Locate the cell with the specified text and output its [X, Y] center coordinate. 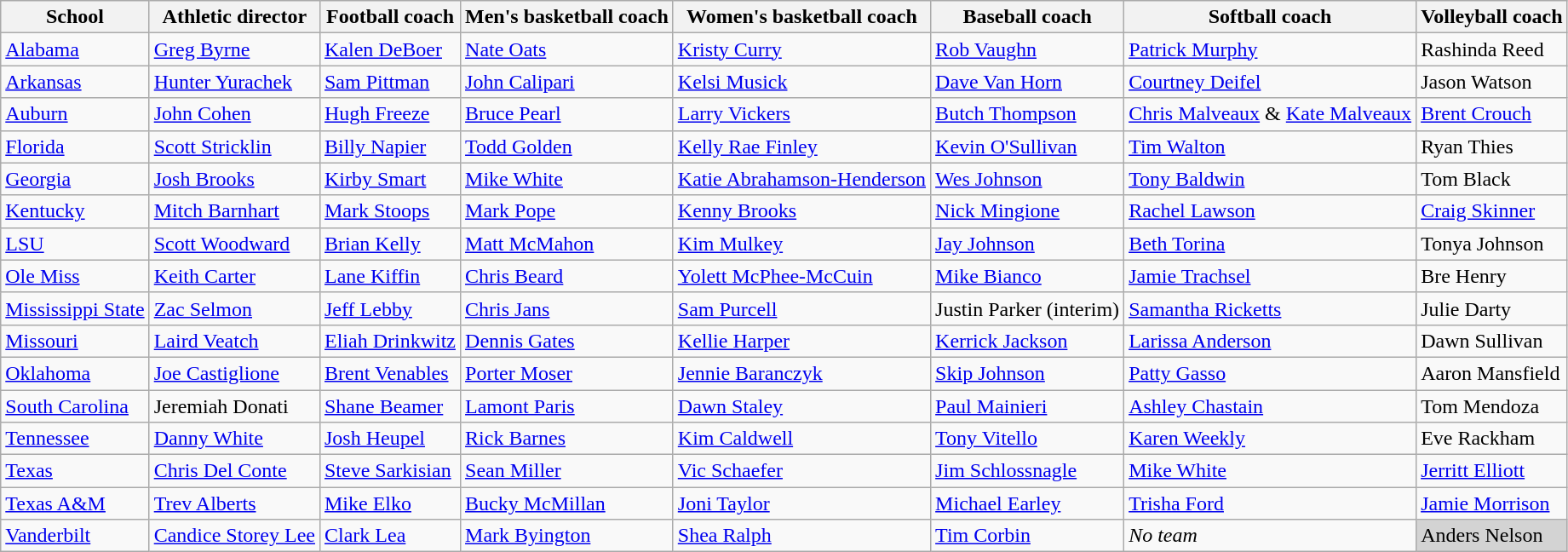
Josh Brooks [234, 179]
Mitch Barnhart [234, 211]
Billy Napier [390, 147]
Texas A&M [75, 503]
Men's basketball coach [567, 17]
Todd Golden [567, 147]
Baseball coach [1027, 17]
Tonya Johnson [1492, 244]
Lamont Paris [567, 406]
Kellie Harper [801, 341]
Hugh Freeze [390, 114]
Patty Gasso [1271, 373]
John Cohen [234, 114]
Tim Walton [1271, 147]
Georgia [75, 179]
School [75, 17]
Danny White [234, 439]
Dawn Sullivan [1492, 341]
Kim Mulkey [801, 244]
Vic Schaefer [801, 471]
Steve Sarkisian [390, 471]
Auburn [75, 114]
Tom Mendoza [1492, 406]
Kalen DeBoer [390, 49]
Jamie Morrison [1492, 503]
Tennessee [75, 439]
Courtney Deifel [1271, 82]
Butch Thompson [1027, 114]
No team [1271, 536]
Scott Woodward [234, 244]
Clark Lea [390, 536]
Katie Abrahamson-Henderson [801, 179]
Missouri [75, 341]
Brent Venables [390, 373]
Tony Vitello [1027, 439]
Joni Taylor [801, 503]
Alabama [75, 49]
Laird Veatch [234, 341]
Sam Purcell [801, 308]
Tony Baldwin [1271, 179]
Vanderbilt [75, 536]
Jennie Baranczyk [801, 373]
Texas [75, 471]
Michael Earley [1027, 503]
Mark Stoops [390, 211]
Kristy Curry [801, 49]
Scott Stricklin [234, 147]
Chris Jans [567, 308]
Dawn Staley [801, 406]
Rob Vaughn [1027, 49]
Kim Caldwell [801, 439]
Jason Watson [1492, 82]
Nick Mingione [1027, 211]
Brent Crouch [1492, 114]
Kirby Smart [390, 179]
Kelly Rae Finley [801, 147]
Mark Byington [567, 536]
Jamie Trachsel [1271, 276]
Karen Weekly [1271, 439]
Greg Byrne [234, 49]
Bucky McMillan [567, 503]
Kelsi Musick [801, 82]
Yolett McPhee-McCuin [801, 276]
Larissa Anderson [1271, 341]
Paul Mainieri [1027, 406]
LSU [75, 244]
Lane Kiffin [390, 276]
Wes Johnson [1027, 179]
Craig Skinner [1492, 211]
Ole Miss [75, 276]
Brian Kelly [390, 244]
Tim Corbin [1027, 536]
Kentucky [75, 211]
Florida [75, 147]
Trev Alberts [234, 503]
Ryan Thies [1492, 147]
Matt McMahon [567, 244]
Bruce Pearl [567, 114]
Dave Van Horn [1027, 82]
Patrick Murphy [1271, 49]
Josh Heupel [390, 439]
Sam Pittman [390, 82]
Mississippi State [75, 308]
Anders Nelson [1492, 536]
Volleyball coach [1492, 17]
Jerritt Elliott [1492, 471]
Beth Torina [1271, 244]
Shane Beamer [390, 406]
John Calipari [567, 82]
Rachel Lawson [1271, 211]
Chris Del Conte [234, 471]
Kevin O'Sullivan [1027, 147]
Mark Pope [567, 211]
Justin Parker (interim) [1027, 308]
Mike Bianco [1027, 276]
Chris Malveaux & Kate Malveaux [1271, 114]
Women's basketball coach [801, 17]
Jay Johnson [1027, 244]
Kenny Brooks [801, 211]
Oklahoma [75, 373]
Rick Barnes [567, 439]
Eliah Drinkwitz [390, 341]
Shea Ralph [801, 536]
Samantha Ricketts [1271, 308]
Porter Moser [567, 373]
Nate Oats [567, 49]
Football coach [390, 17]
Keith Carter [234, 276]
South Carolina [75, 406]
Ashley Chastain [1271, 406]
Arkansas [75, 82]
Aaron Mansfield [1492, 373]
Athletic director [234, 17]
Larry Vickers [801, 114]
Softball coach [1271, 17]
Kerrick Jackson [1027, 341]
Chris Beard [567, 276]
Bre Henry [1492, 276]
Jeff Lebby [390, 308]
Candice Storey Lee [234, 536]
Zac Selmon [234, 308]
Sean Miller [567, 471]
Julie Darty [1492, 308]
Joe Castiglione [234, 373]
Dennis Gates [567, 341]
Skip Johnson [1027, 373]
Eve Rackham [1492, 439]
Jim Schlossnagle [1027, 471]
Trisha Ford [1271, 503]
Tom Black [1492, 179]
Rashinda Reed [1492, 49]
Jeremiah Donati [234, 406]
Mike Elko [390, 503]
Hunter Yurachek [234, 82]
